Identify which cell holds the provided text, then report its [X, Y] central coordinate. 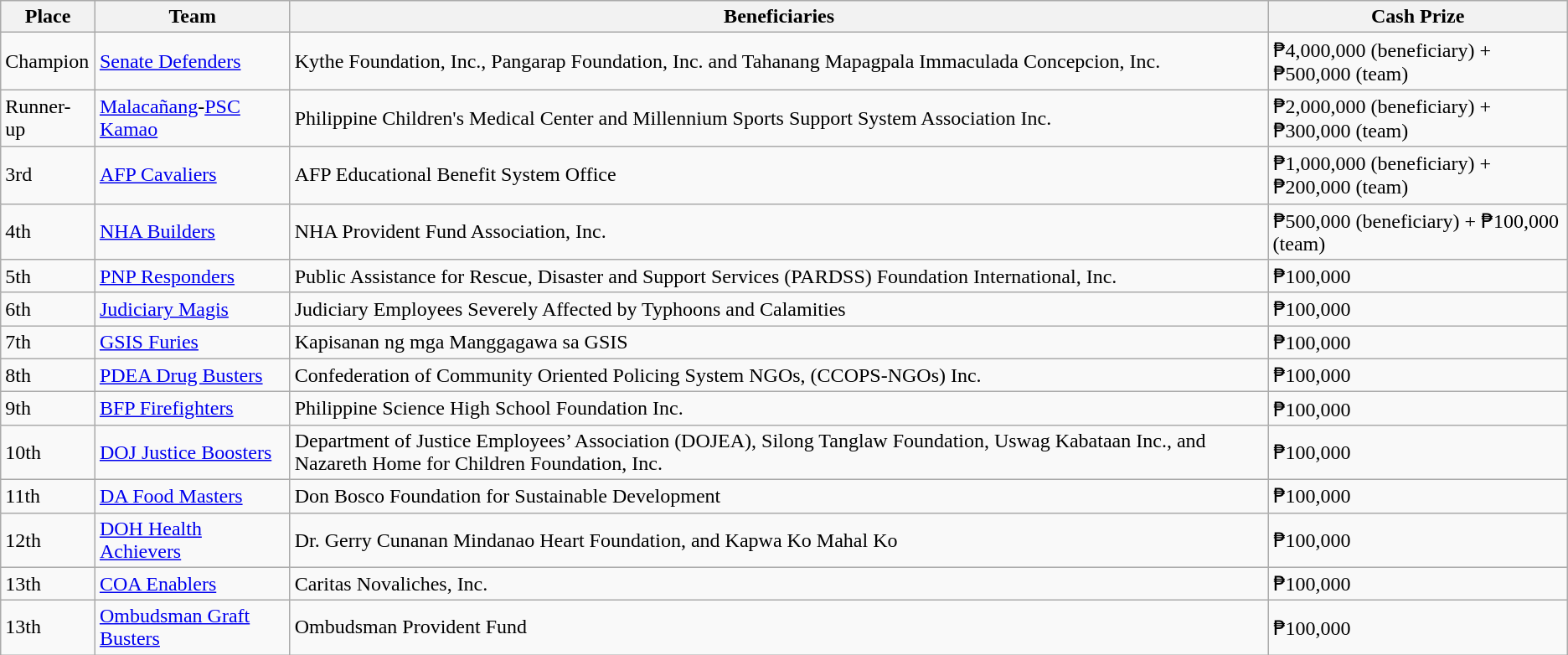
11th [49, 496]
Malacañang-PSC Kamao [193, 118]
Public Assistance for Rescue, Disaster and Support Services (PARDSS) Foundation International, Inc. [779, 276]
Team [193, 17]
10th [49, 452]
9th [49, 409]
6th [49, 309]
NHA Builders [193, 231]
Kapisanan ng mga Manggagawa sa GSIS [779, 343]
Department of Justice Employees’ Association (DOJEA), Silong Tanglaw Foundation, Uswag Kabataan Inc., and Nazareth Home for Children Foundation, Inc. [779, 452]
12th [49, 539]
3rd [49, 175]
₱500,000 (beneficiary) + ₱100,000 (team) [1417, 231]
Senate Defenders [193, 61]
Judiciary Employees Severely Affected by Typhoons and Calamities [779, 309]
Beneficiaries [779, 17]
Caritas Novaliches, Inc. [779, 584]
Don Bosco Foundation for Sustainable Development [779, 496]
Judiciary Magis [193, 309]
AFP Educational Benefit System Office [779, 175]
BFP Firefighters [193, 409]
Philippine Children's Medical Center and Millennium Sports Support System Association Inc. [779, 118]
Dr. Gerry Cunanan Mindanao Heart Foundation, and Kapwa Ko Mahal Ko [779, 539]
₱1,000,000 (beneficiary) + ₱200,000 (team) [1417, 175]
5th [49, 276]
₱2,000,000 (beneficiary) + ₱300,000 (team) [1417, 118]
Cash Prize [1417, 17]
COA Enablers [193, 584]
NHA Provident Fund Association, Inc. [779, 231]
4th [49, 231]
DOJ Justice Boosters [193, 452]
Ombudsman Graft Busters [193, 628]
8th [49, 375]
AFP Cavaliers [193, 175]
Ombudsman Provident Fund [779, 628]
Philippine Science High School Foundation Inc. [779, 409]
Kythe Foundation, Inc., Pangarap Foundation, Inc. and Tahanang Mapagpala Immaculada Concepcion, Inc. [779, 61]
DOH Health Achievers [193, 539]
Place [49, 17]
GSIS Furies [193, 343]
PNP Responders [193, 276]
Runner-up [49, 118]
₱4,000,000 (beneficiary) + ₱500,000 (team) [1417, 61]
DA Food Masters [193, 496]
Champion [49, 61]
Confederation of Community Oriented Policing System NGOs, (CCOPS-NGOs) Inc. [779, 375]
7th [49, 343]
PDEA Drug Busters [193, 375]
